Extract the (x, y) coordinate from the center of the cell holding the provided text.  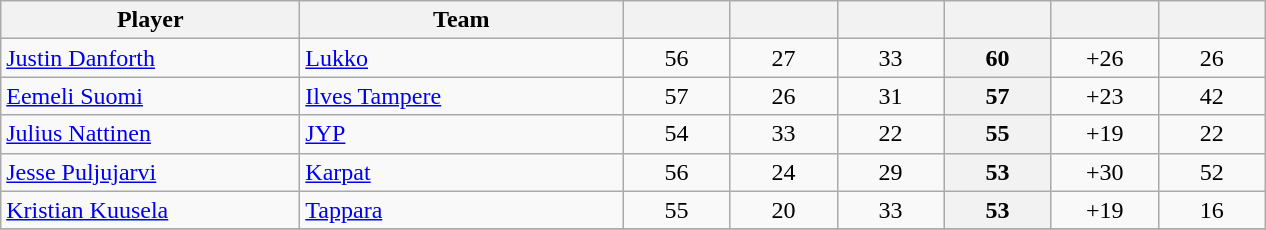
Karpat (462, 172)
16 (1212, 210)
Eemeli Suomi (150, 96)
54 (676, 134)
+30 (1104, 172)
Julius Nattinen (150, 134)
20 (784, 210)
42 (1212, 96)
Player (150, 20)
Jesse Puljujarvi (150, 172)
+26 (1104, 58)
31 (890, 96)
60 (998, 58)
Tappara (462, 210)
+23 (1104, 96)
Kristian Kuusela (150, 210)
Team (462, 20)
JYP (462, 134)
Lukko (462, 58)
29 (890, 172)
52 (1212, 172)
Ilves Tampere (462, 96)
24 (784, 172)
27 (784, 58)
Justin Danforth (150, 58)
